Provide the [X, Y] coordinate of the cell's center where the given text is located.  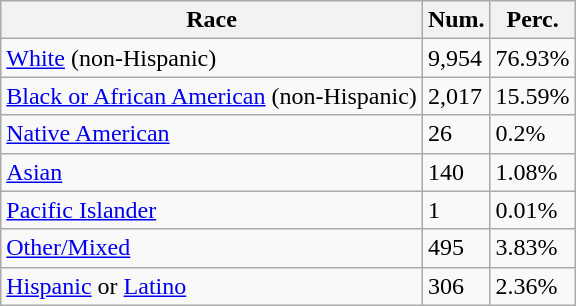
Perc. [532, 20]
0.2% [532, 134]
Race [212, 20]
1 [456, 210]
76.93% [532, 58]
Black or African American (non-Hispanic) [212, 96]
26 [456, 134]
Native American [212, 134]
Num. [456, 20]
15.59% [532, 96]
2,017 [456, 96]
Hispanic or Latino [212, 286]
3.83% [532, 248]
0.01% [532, 210]
Asian [212, 172]
140 [456, 172]
Other/Mixed [212, 248]
495 [456, 248]
Pacific Islander [212, 210]
1.08% [532, 172]
2.36% [532, 286]
306 [456, 286]
9,954 [456, 58]
White (non-Hispanic) [212, 58]
